Pinpoint the cell where the given text exists, returning its (x, y) midpoint coordinate. 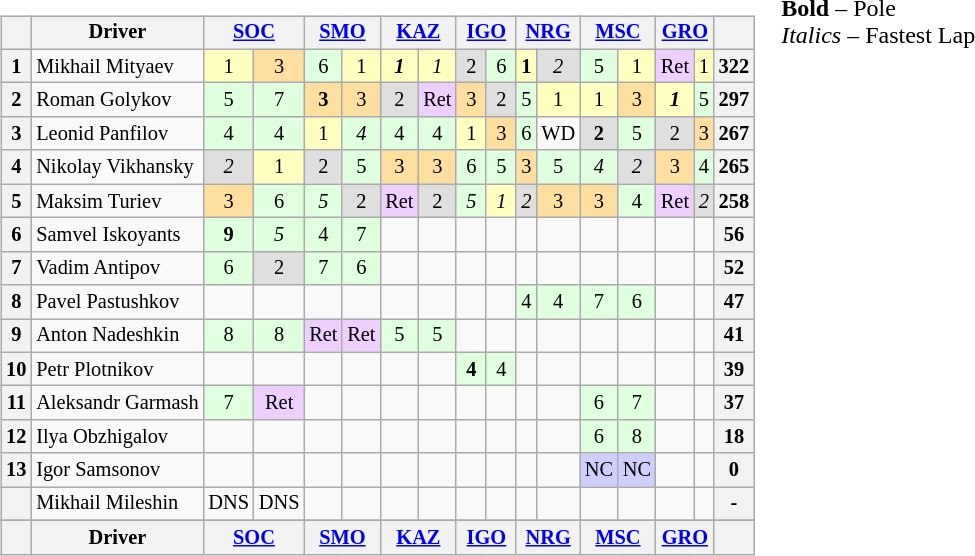
Nikolay Vikhansky (117, 167)
39 (734, 369)
258 (734, 201)
297 (734, 100)
267 (734, 134)
322 (734, 66)
Pavel Pastushkov (117, 302)
Roman Golykov (117, 100)
0 (734, 470)
41 (734, 336)
Aleksandr Garmash (117, 403)
Petr Plotnikov (117, 369)
Anton Nadeshkin (117, 336)
- (734, 504)
Mikhail Mileshin (117, 504)
11 (16, 403)
37 (734, 403)
Mikhail Mityaev (117, 66)
Igor Samsonov (117, 470)
Vadim Antipov (117, 268)
WD (558, 134)
265 (734, 167)
13 (16, 470)
12 (16, 437)
Samvel Iskoyants (117, 235)
Maksim Turiev (117, 201)
47 (734, 302)
18 (734, 437)
Ilya Obzhigalov (117, 437)
52 (734, 268)
Leonid Panfilov (117, 134)
56 (734, 235)
10 (16, 369)
